Provide the (x, y) coordinate of the cell's center where the given text is located.  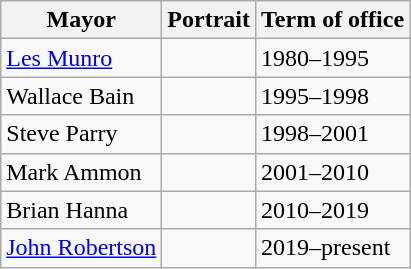
2010–2019 (332, 210)
Mark Ammon (82, 172)
1980–1995 (332, 58)
Wallace Bain (82, 96)
Portrait (209, 20)
Brian Hanna (82, 210)
Les Munro (82, 58)
Mayor (82, 20)
Steve Parry (82, 134)
2019–present (332, 248)
Term of office (332, 20)
John Robertson (82, 248)
2001–2010 (332, 172)
1998–2001 (332, 134)
1995–1998 (332, 96)
